Provide the (X, Y) coordinate of the cell's center where the given text is located.  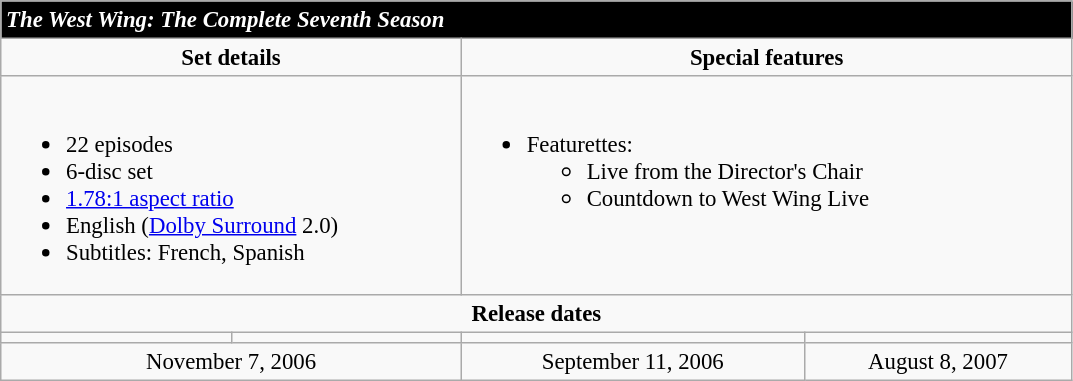
22 episodes6-disc set1.78:1 aspect ratioEnglish (Dolby Surround 2.0)Subtitles: French, Spanish (232, 185)
Special features (766, 58)
August 8, 2007 (938, 361)
Set details (232, 58)
November 7, 2006 (232, 361)
Featurettes:Live from the Director's ChairCountdown to West Wing Live (766, 185)
The West Wing: The Complete Seventh Season (536, 20)
Release dates (536, 313)
September 11, 2006 (632, 361)
